Return [X, Y] of the center of cell containing provided text 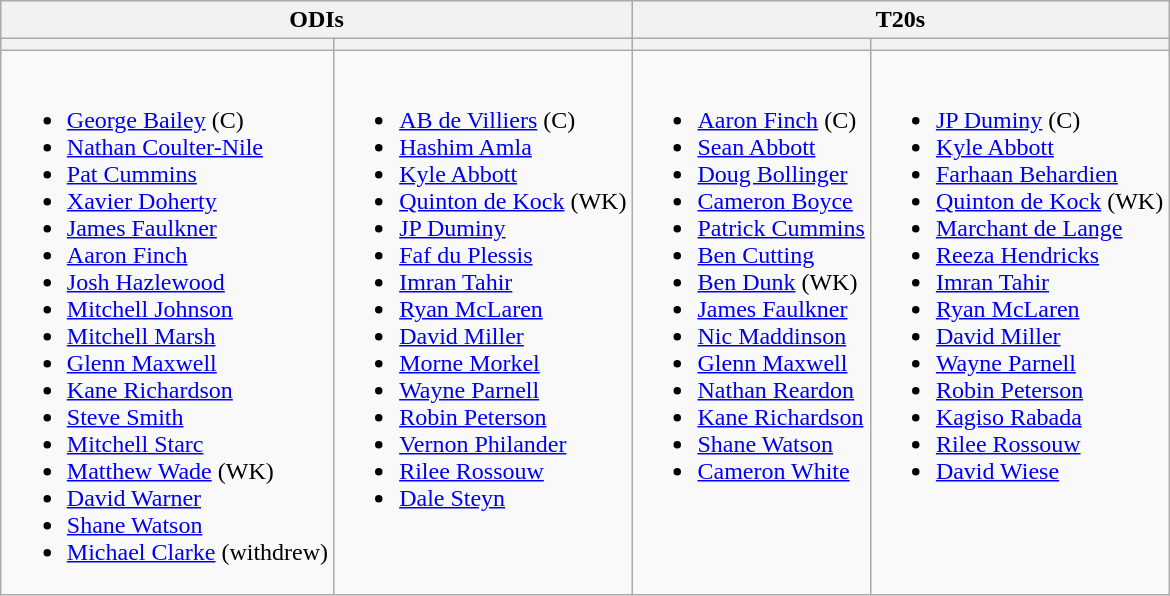
ODIs [316, 20]
T20s [900, 20]
